Determine the [x, y] coordinate at the center of the cell enclosing the given text.  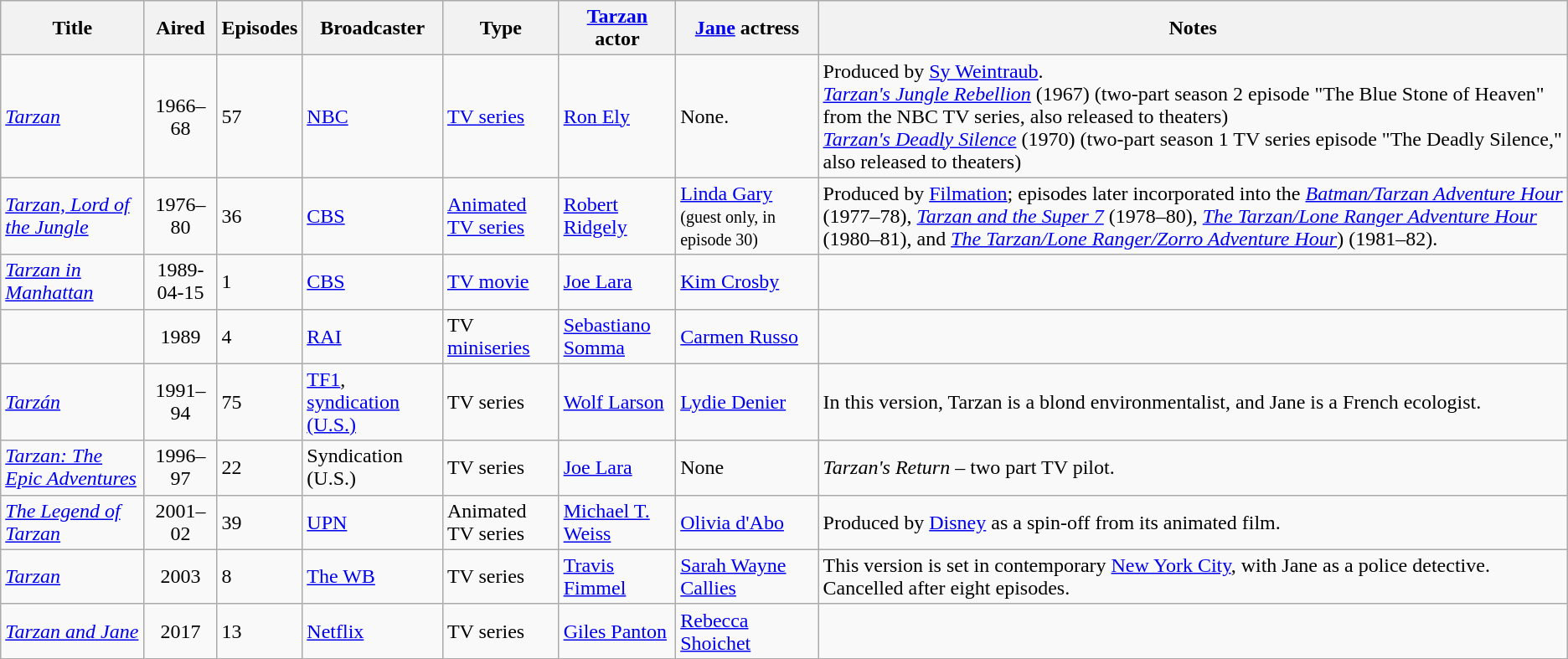
Ron Ely [617, 116]
Robert Ridgely [617, 216]
Lydie Denier [747, 402]
4 [260, 337]
Produced by Disney as a spin-off from its animated film. [1193, 523]
Rebecca Shoichet [747, 631]
1966–68 [181, 116]
Tarzan, Lord of the Jungle [72, 216]
Aired [181, 28]
13 [260, 631]
Olivia d'Abo [747, 523]
Sebastiano Somma [617, 337]
Title [72, 28]
Jane actress [747, 28]
1 [260, 281]
TF1, syndication (U.S.) [373, 402]
Tarzan actor [617, 28]
75 [260, 402]
Notes [1193, 28]
Tarzan's Return – two part TV pilot. [1193, 467]
Syndication (U.S.) [373, 467]
TV miniseries [501, 337]
36 [260, 216]
Broadcaster [373, 28]
Travis Fimmel [617, 576]
The Legend of Tarzan [72, 523]
Tarzan: The Epic Adventures [72, 467]
Giles Panton [617, 631]
The WB [373, 576]
2001–02 [181, 523]
1996–97 [181, 467]
Kim Crosby [747, 281]
This version is set in contemporary New York City, with Jane as a police detective. Cancelled after eight episodes. [1193, 576]
1976–80 [181, 216]
Sarah Wayne Callies [747, 576]
Tarzán [72, 402]
39 [260, 523]
Episodes [260, 28]
Carmen Russo [747, 337]
2017 [181, 631]
None [747, 467]
TV movie [501, 281]
In this version, Tarzan is a blond environmentalist, and Jane is a French ecologist. [1193, 402]
Tarzan and Jane [72, 631]
None. [747, 116]
Tarzan in Manhattan [72, 281]
RAI [373, 337]
2003 [181, 576]
57 [260, 116]
Netflix [373, 631]
22 [260, 467]
UPN [373, 523]
Michael T. Weiss [617, 523]
Linda Gary (guest only, in episode 30) [747, 216]
Type [501, 28]
8 [260, 576]
1989-04-15 [181, 281]
1989 [181, 337]
Wolf Larson [617, 402]
NBC [373, 116]
1991–94 [181, 402]
